Extract the (X, Y) coordinate from the center of the cell holding the provided text.  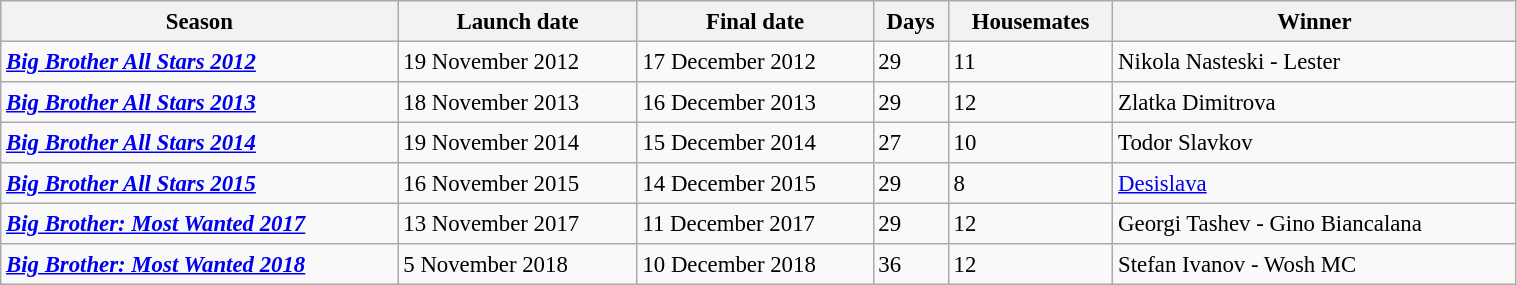
Big Brother All Stars 2012 (200, 62)
27 (910, 144)
10 December 2018 (755, 264)
Todor Slavkov (1314, 144)
Big Brother All Stars 2013 (200, 102)
11 December 2017 (755, 224)
19 November 2014 (518, 144)
Launch date (518, 22)
Zlatka Dimitrova (1314, 102)
Days (910, 22)
Big Brother All Stars 2014 (200, 144)
8 (1030, 184)
10 (1030, 144)
Georgi Tashev - Gino Biancalana (1314, 224)
Nikola Nasteski - Lester (1314, 62)
Big Brother All Stars 2015 (200, 184)
18 November 2013 (518, 102)
16 December 2013 (755, 102)
Final date (755, 22)
17 December 2012 (755, 62)
Big Brother: Most Wanted 2017 (200, 224)
Season (200, 22)
Big Brother: Most Wanted 2018 (200, 264)
5 November 2018 (518, 264)
16 November 2015 (518, 184)
13 November 2017 (518, 224)
11 (1030, 62)
36 (910, 264)
Stefan Ivanov - Wosh MC (1314, 264)
15 December 2014 (755, 144)
19 November 2012 (518, 62)
Housemates (1030, 22)
14 December 2015 (755, 184)
Desislava (1314, 184)
Winner (1314, 22)
